From the cell containing the given text, extract its center point as (X, Y) coordinate. 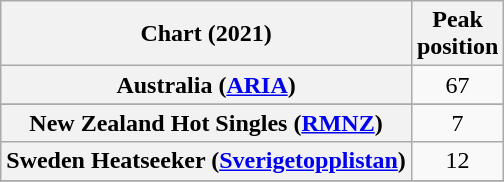
Peakposition (457, 34)
New Zealand Hot Singles (RMNZ) (206, 123)
7 (457, 123)
67 (457, 85)
Sweden Heatseeker (Sverigetopplistan) (206, 161)
Australia (ARIA) (206, 85)
12 (457, 161)
Chart (2021) (206, 34)
